Return (x, y) of the center of cell containing provided text 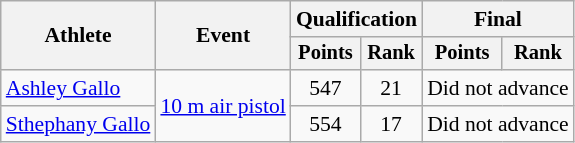
Ashley Gallo (78, 88)
547 (326, 88)
554 (326, 124)
Event (222, 36)
Qualification (356, 19)
17 (391, 124)
10 m air pistol (222, 106)
Sthephany Gallo (78, 124)
Final (498, 19)
21 (391, 88)
Athlete (78, 36)
